Determine the [X, Y] coordinate at the center of the cell enclosing the given text.  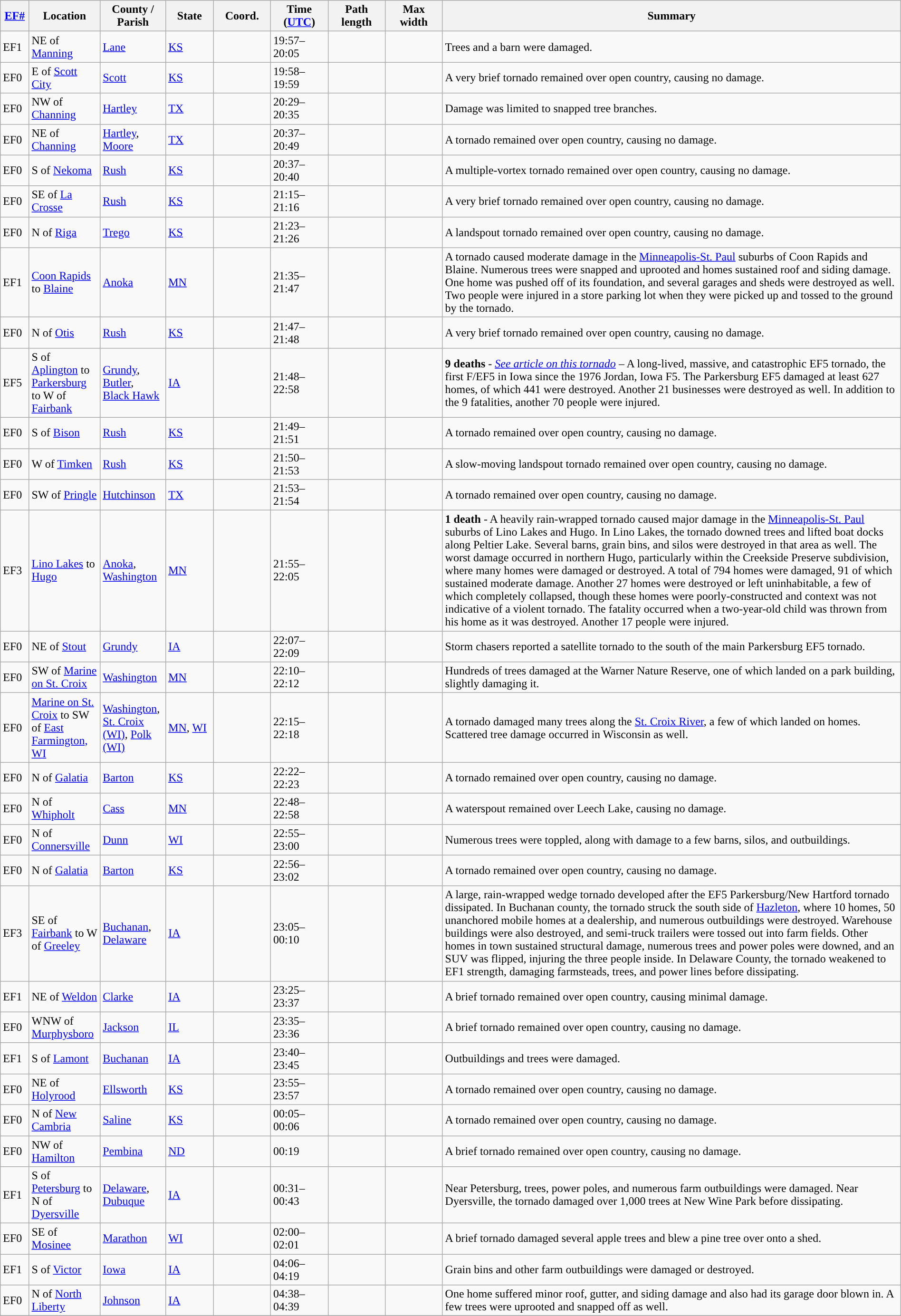
Cass [133, 809]
Iowa [133, 1270]
Outbuildings and trees were damaged. [671, 1058]
N of New Cambria [65, 1120]
Coon Rapids to Blaine [65, 282]
County / Parish [133, 16]
NW of Channing [65, 108]
Hartley, Moore [133, 140]
EF5 [15, 383]
Pembina [133, 1151]
22:48–22:58 [299, 809]
NE of Weldon [65, 996]
NW of Hamilton [65, 1151]
21:50–21:53 [299, 464]
WNW of Murphysboro [65, 1028]
23:40–23:45 [299, 1058]
N of North Liberty [65, 1300]
22:10–22:12 [299, 678]
Path length [356, 16]
A waterspout remained over Leech Lake, causing no damage. [671, 809]
N of Whipholt [65, 809]
Grundy, Butler, Black Hawk [133, 383]
Anoka [133, 282]
Delaware, Dubuque [133, 1195]
Location [65, 16]
One home suffered minor roof, gutter, and siding damage and also had its garage door blown in. A few trees were uprooted and snapped off as well. [671, 1300]
NE of Holyrood [65, 1089]
23:35–23:36 [299, 1028]
MN, WI [190, 728]
SW of Pringle [65, 495]
NE of Manning [65, 47]
22:07–22:09 [299, 646]
A multiple-vortex tornado remained over open country, causing no damage. [671, 170]
20:29–20:35 [299, 108]
04:06–04:19 [299, 1270]
Numerous trees were toppled, along with damage to a few barns, silos, and outbuildings. [671, 839]
A slow-moving landspout tornado remained over open country, causing no damage. [671, 464]
Summary [671, 16]
NE of Stout [65, 646]
Time (UTC) [299, 16]
00:05–00:06 [299, 1120]
21:23–21:26 [299, 232]
Buchanan, Delaware [133, 933]
NE of Channing [65, 140]
19:57–20:05 [299, 47]
Lino Lakes to Hugo [65, 571]
S of Lamont [65, 1058]
Ellsworth [133, 1089]
Storm chasers reported a satellite tornado to the south of the main Parkersburg EF5 tornado. [671, 646]
00:31–00:43 [299, 1195]
S of Bison [65, 432]
23:55–23:57 [299, 1089]
23:25–23:37 [299, 996]
Johnson [133, 1300]
Clarke [133, 996]
Trees and a barn were damaged. [671, 47]
A tornado damaged many trees along the St. Croix River, a few of which landed on homes. Scattered tree damage occurred in Wisconsin as well. [671, 728]
Dunn [133, 839]
02:00–02:01 [299, 1239]
21:35–21:47 [299, 282]
19:58–19:59 [299, 78]
21:48–22:58 [299, 383]
Trego [133, 232]
S of Nekoma [65, 170]
S of Aplington to Parkersburg to W of Fairbank [65, 383]
Coord. [242, 16]
21:15–21:16 [299, 202]
Lane [133, 47]
EF# [15, 16]
Buchanan [133, 1058]
22:56–23:02 [299, 871]
SW of Marine on St. Croix [65, 678]
IL [190, 1028]
Jackson [133, 1028]
Marathon [133, 1239]
A landspout tornado remained over open country, causing no damage. [671, 232]
N of Riga [65, 232]
Hutchinson [133, 495]
State [190, 16]
Grain bins and other farm outbuildings were damaged or destroyed. [671, 1270]
ND [190, 1151]
Max width [414, 16]
21:55–22:05 [299, 571]
SE of Mosinee [65, 1239]
Anoka, Washington [133, 571]
Hundreds of trees damaged at the Warner Nature Reserve, one of which landed on a park building, slightly damaging it. [671, 678]
20:37–20:49 [299, 140]
Washington, St. Croix (WI), Polk (WI) [133, 728]
W of Timken [65, 464]
A brief tornado damaged several apple trees and blew a pine tree over onto a shed. [671, 1239]
A brief tornado remained over open country, causing minimal damage. [671, 996]
SE of Fairbank to W of Greeley [65, 933]
N of Otis [65, 333]
22:22–22:23 [299, 778]
00:19 [299, 1151]
21:49–21:51 [299, 432]
Scott [133, 78]
S of Petersburg to N of Dyersville [65, 1195]
Marine on St. Croix to SW of East Farmington, WI [65, 728]
N of Connersville [65, 839]
22:15–22:18 [299, 728]
Saline [133, 1120]
SE of La Crosse [65, 202]
21:47–21:48 [299, 333]
Washington [133, 678]
Grundy [133, 646]
S of Victor [65, 1270]
Damage was limited to snapped tree branches. [671, 108]
23:05–00:10 [299, 933]
22:55–23:00 [299, 839]
04:38–04:39 [299, 1300]
E of Scott City [65, 78]
20:37–20:40 [299, 170]
Hartley [133, 108]
21:53–21:54 [299, 495]
